For the text-containing cell, return its midpoint in [X, Y] coordinate format. 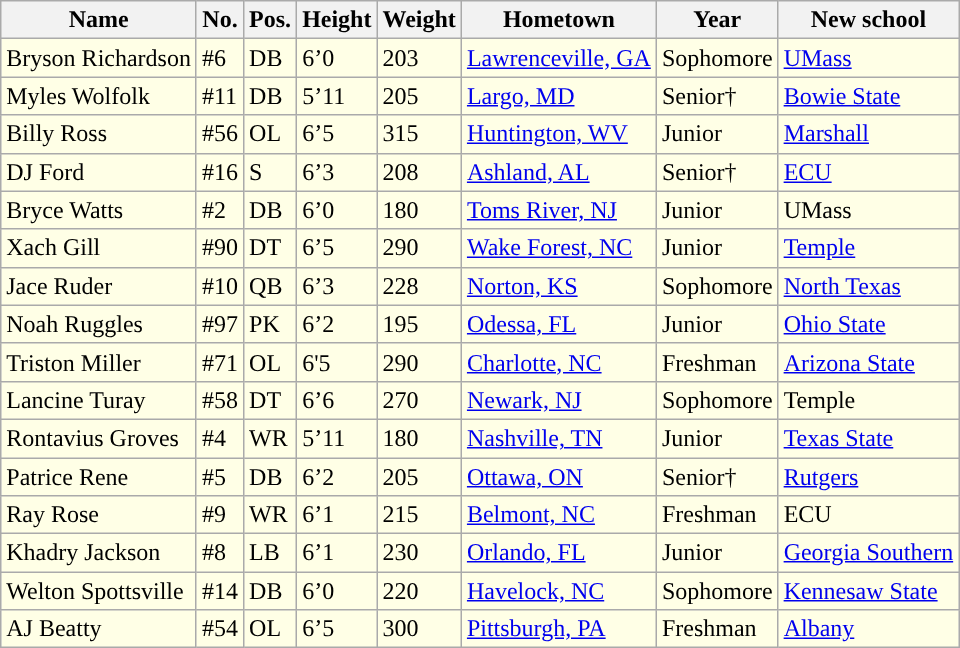
Jace Ruder [99, 286]
Rontavius Groves [99, 438]
Kennesaw State [868, 591]
AJ Beatty [99, 629]
Marshall [868, 134]
Huntington, WV [558, 134]
#11 [220, 96]
Arizona State [868, 362]
QB [270, 286]
300 [419, 629]
228 [419, 286]
Myles Wolfolk [99, 96]
Bryce Watts [99, 210]
#54 [220, 629]
Bowie State [868, 96]
#90 [220, 248]
Noah Ruggles [99, 324]
#5 [220, 477]
208 [419, 172]
LB [270, 553]
Havelock, NC [558, 591]
Nashville, TN [558, 438]
Lancine Turay [99, 400]
Toms River, NJ [558, 210]
Height [337, 20]
270 [419, 400]
203 [419, 58]
Xach Gill [99, 248]
Georgia Southern [868, 553]
315 [419, 134]
#8 [220, 553]
Odessa, FL [558, 324]
New school [868, 20]
#58 [220, 400]
Weight [419, 20]
Charlotte, NC [558, 362]
Hometown [558, 20]
#56 [220, 134]
North Texas [868, 286]
230 [419, 553]
Albany [868, 629]
#14 [220, 591]
220 [419, 591]
Ohio State [868, 324]
Bryson Richardson [99, 58]
#97 [220, 324]
Wake Forest, NC [558, 248]
S [270, 172]
6’6 [337, 400]
6'5 [337, 362]
#4 [220, 438]
Ashland, AL [558, 172]
Newark, NJ [558, 400]
Ray Rose [99, 515]
Triston Miller [99, 362]
Rutgers [868, 477]
Pos. [270, 20]
Welton Spottsville [99, 591]
#9 [220, 515]
Patrice Rene [99, 477]
195 [419, 324]
Lawrenceville, GA [558, 58]
No. [220, 20]
215 [419, 515]
Texas State [868, 438]
#6 [220, 58]
#10 [220, 286]
Ottawa, ON [558, 477]
#71 [220, 362]
Largo, MD [558, 96]
PK [270, 324]
#16 [220, 172]
Year [717, 20]
Name [99, 20]
Orlando, FL [558, 553]
Pittsburgh, PA [558, 629]
Belmont, NC [558, 515]
Billy Ross [99, 134]
DJ Ford [99, 172]
#2 [220, 210]
Norton, KS [558, 286]
Khadry Jackson [99, 553]
